Pinpoint the cell where the given text exists, returning its [x, y] midpoint coordinate. 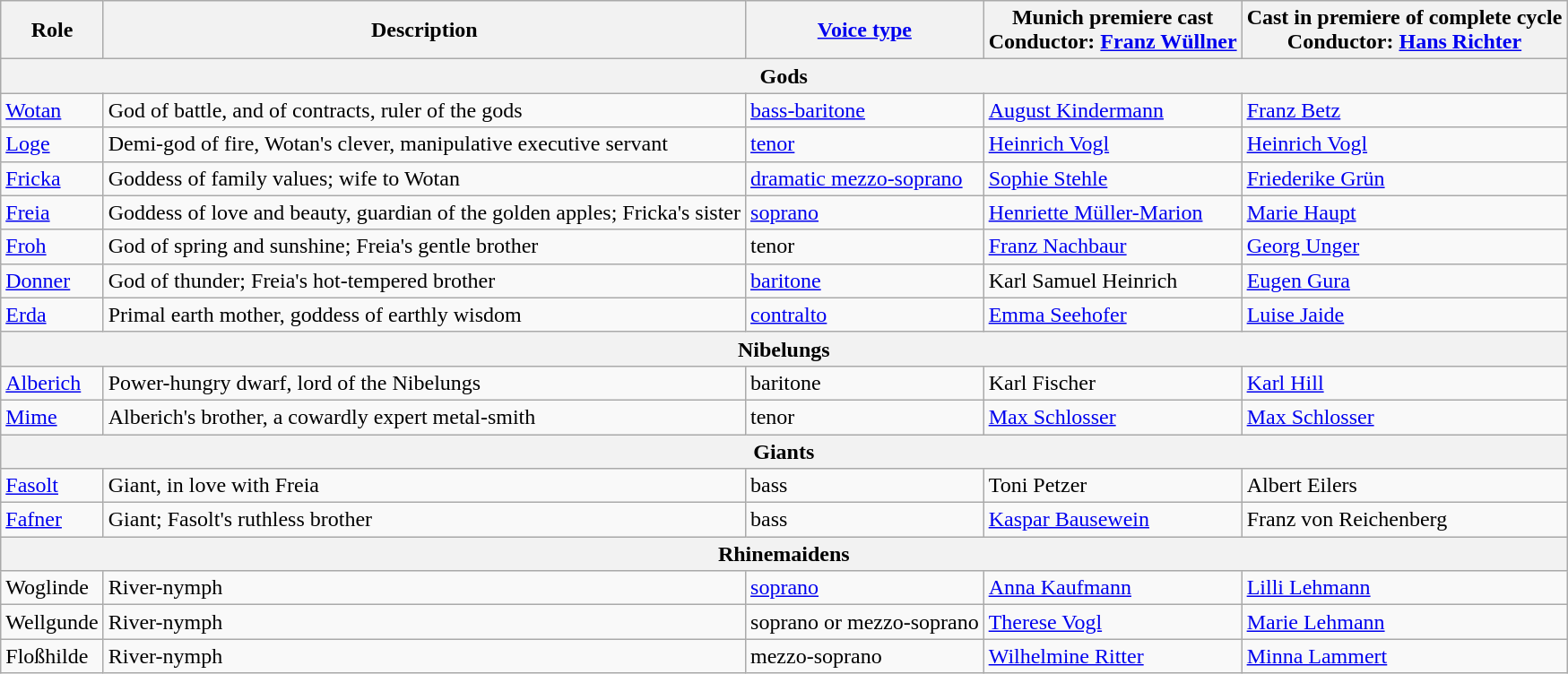
Emma Seehofer [1113, 315]
Marie Haupt [1404, 212]
soprano or mezzo-soprano [865, 622]
Kaspar Bausewein [1113, 520]
Voice type [865, 30]
Franz von Reichenberg [1404, 520]
August Kindermann [1113, 110]
Wilhelmine Ritter [1113, 656]
Gods [784, 76]
Georg Unger [1404, 246]
Fasolt [52, 486]
Froh [52, 246]
Goddess of love and beauty, guardian of the golden apples; Fricka's sister [424, 212]
Role [52, 30]
Giants [784, 451]
Donner [52, 281]
Anna Kaufmann [1113, 588]
Giant; Fasolt's ruthless brother [424, 520]
Munich premiere castConductor: Franz Wüllner [1113, 30]
Lilli Lehmann [1404, 588]
Wotan [52, 110]
God of thunder; Freia's hot-tempered brother [424, 281]
Henriette Müller-Marion [1113, 212]
Eugen Gura [1404, 281]
Friederike Grün [1404, 178]
Luise Jaide [1404, 315]
Mime [52, 417]
Floßhilde [52, 656]
Karl Samuel Heinrich [1113, 281]
God of battle, and of contracts, ruler of the gods [424, 110]
Wellgunde [52, 622]
Karl Fischer [1113, 383]
Loge [52, 144]
Erda [52, 315]
dramatic mezzo-soprano [865, 178]
contralto [865, 315]
Freia [52, 212]
Minna Lammert [1404, 656]
Fricka [52, 178]
Giant, in love with Freia [424, 486]
Description [424, 30]
Power-hungry dwarf, lord of the Nibelungs [424, 383]
Rhinemaidens [784, 554]
Franz Nachbaur [1113, 246]
Primal earth mother, goddess of earthly wisdom [424, 315]
Toni Petzer [1113, 486]
mezzo-soprano [865, 656]
Karl Hill [1404, 383]
Cast in premiere of complete cycleConductor: Hans Richter [1404, 30]
Alberich [52, 383]
Goddess of family values; wife to Wotan [424, 178]
Therese Vogl [1113, 622]
Franz Betz [1404, 110]
Alberich's brother, a cowardly expert metal-smith [424, 417]
bass-baritone [865, 110]
Woglinde [52, 588]
Nibelungs [784, 349]
Demi-god of fire, Wotan's clever, manipulative executive servant [424, 144]
God of spring and sunshine; Freia's gentle brother [424, 246]
Sophie Stehle [1113, 178]
Fafner [52, 520]
Marie Lehmann [1404, 622]
Albert Eilers [1404, 486]
